For the text-containing cell, return its midpoint in [x, y] coordinate format. 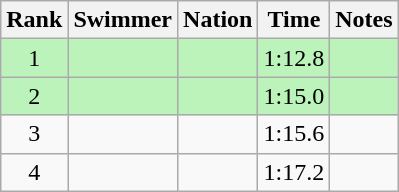
Rank [34, 20]
3 [34, 134]
1:17.2 [294, 172]
Time [294, 20]
1:15.0 [294, 96]
2 [34, 96]
1:12.8 [294, 58]
4 [34, 172]
1 [34, 58]
Nation [218, 20]
1:15.6 [294, 134]
Notes [364, 20]
Swimmer [123, 20]
